Locate the cell with the specified text and output its (X, Y) center coordinate. 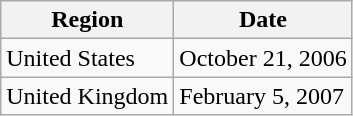
Region (88, 20)
United Kingdom (88, 96)
Date (263, 20)
February 5, 2007 (263, 96)
October 21, 2006 (263, 58)
United States (88, 58)
